Return (X, Y) of the center of cell containing provided text 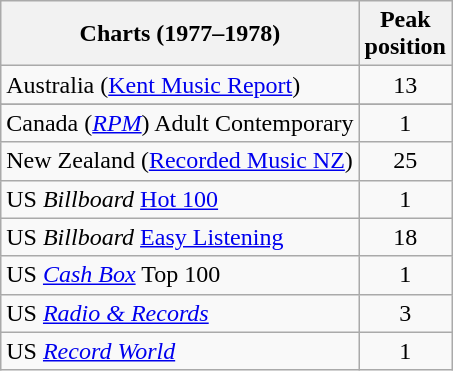
3 (405, 313)
Charts (1977–1978) (180, 34)
13 (405, 85)
US Radio & Records (180, 313)
Australia (Kent Music Report) (180, 85)
US Billboard Hot 100 (180, 199)
New Zealand (Recorded Music NZ) (180, 161)
Canada (RPM) Adult Contemporary (180, 123)
18 (405, 237)
25 (405, 161)
Peakposition (405, 34)
US Cash Box Top 100 (180, 275)
US Billboard Easy Listening (180, 237)
US Record World (180, 351)
